Pinpoint the cell where the given text exists, returning its (x, y) midpoint coordinate. 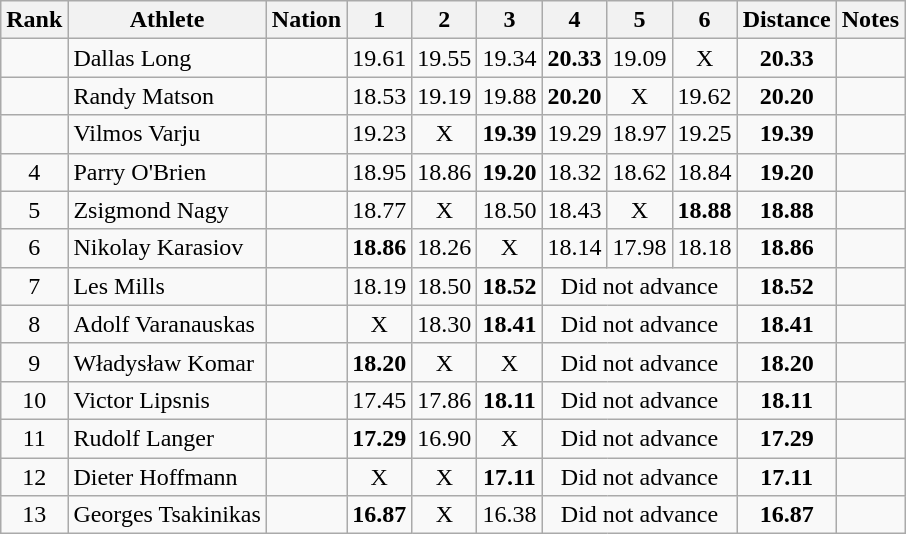
19.25 (704, 134)
19.62 (704, 96)
18.62 (640, 172)
Nation (306, 20)
13 (34, 515)
Nikolay Karasiov (167, 248)
18.95 (380, 172)
11 (34, 438)
18.19 (380, 286)
19.34 (510, 58)
18.26 (444, 248)
18.32 (574, 172)
10 (34, 400)
Adolf Varanauskas (167, 324)
19.55 (444, 58)
Dieter Hoffmann (167, 477)
18.97 (640, 134)
Vilmos Varju (167, 134)
Athlete (167, 20)
7 (34, 286)
17.98 (640, 248)
1 (380, 20)
Victor Lipsnis (167, 400)
Notes (870, 20)
Rank (34, 20)
18.14 (574, 248)
18.84 (704, 172)
19.19 (444, 96)
17.86 (444, 400)
Distance (786, 20)
19.88 (510, 96)
16.90 (444, 438)
Parry O'Brien (167, 172)
18.53 (380, 96)
Rudolf Langer (167, 438)
Zsigmond Nagy (167, 210)
9 (34, 362)
8 (34, 324)
18.43 (574, 210)
17.45 (380, 400)
19.09 (640, 58)
Les Mills (167, 286)
3 (510, 20)
19.61 (380, 58)
16.38 (510, 515)
Władysław Komar (167, 362)
19.23 (380, 134)
Randy Matson (167, 96)
18.18 (704, 248)
2 (444, 20)
18.30 (444, 324)
12 (34, 477)
Georges Tsakinikas (167, 515)
Dallas Long (167, 58)
18.77 (380, 210)
19.29 (574, 134)
